Return [x, y] of the center of cell containing provided text 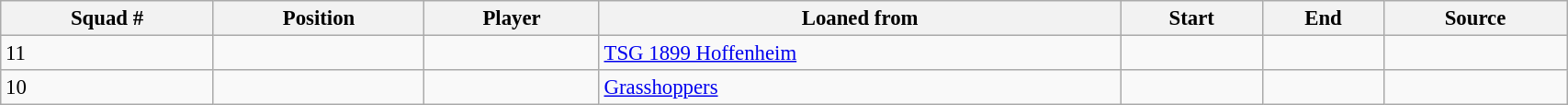
TSG 1899 Hoffenheim [860, 53]
Player [512, 18]
Source [1475, 18]
11 [107, 53]
End [1324, 18]
Start [1192, 18]
10 [107, 87]
Loaned from [860, 18]
Squad # [107, 18]
Position [319, 18]
Grasshoppers [860, 87]
